Search for the cell housing the specified text and yield its (X, Y) center coordinate. 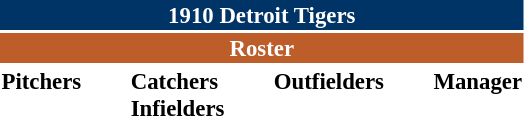
1910 Detroit Tigers (262, 15)
Roster (262, 48)
